Pinpoint the cell where the given text exists, returning its (x, y) midpoint coordinate. 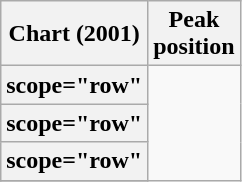
Peakposition (194, 34)
Chart (2001) (74, 34)
